For the text-containing cell, return its midpoint in [x, y] coordinate format. 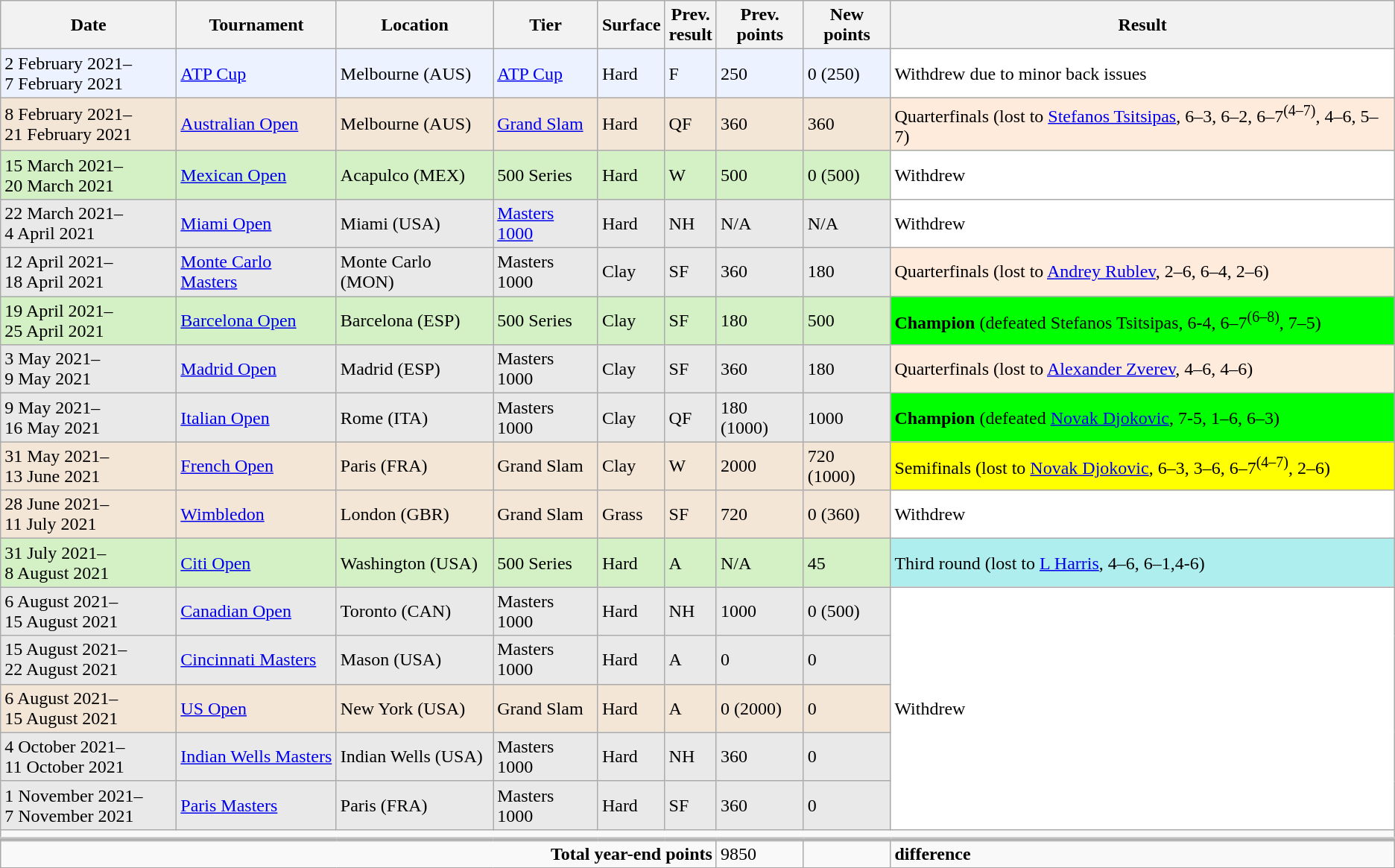
Canadian Open [256, 611]
Paris Masters [256, 805]
Location [414, 25]
Madrid Open [256, 370]
3 May 2021–9 May 2021 [89, 370]
Quarterfinals (lost to Alexander Zverev, 4–6, 4–6) [1142, 370]
Withdrew due to minor back issues [1142, 73]
Rome (ITA) [414, 417]
Mason (USA) [414, 660]
15 March 2021–20 March 2021 [89, 174]
Tournament [256, 25]
12 April 2021–18 April 2021 [89, 273]
US Open [256, 708]
720 (1000) [847, 466]
180 (1000) [760, 417]
Washington (USA) [414, 563]
F [690, 73]
Barcelona (ESP) [414, 320]
New York (USA) [414, 708]
Prev.points [760, 25]
2000 [760, 466]
4 October 2021–11 October 2021 [89, 757]
Madrid (ESP) [414, 370]
0 (250) [847, 73]
Surface [631, 25]
45 [847, 563]
difference [1142, 854]
Semifinals (lost to Novak Djokovic, 6–3, 3–6, 6–7(4–7), 2–6) [1142, 466]
Tier [545, 25]
Toronto (CAN) [414, 611]
Italian Open [256, 417]
9850 [760, 854]
Wimbledon [256, 514]
1 November 2021–7 November 2021 [89, 805]
French Open [256, 466]
0 (2000) [760, 708]
Indian Wells Masters [256, 757]
250 [760, 73]
Third round (lost to L Harris, 4–6, 6–1,4-6) [1142, 563]
Australian Open [256, 124]
8 February 2021–21 February 2021 [89, 124]
Monte Carlo (MON) [414, 273]
Citi Open [256, 563]
9 May 2021–16 May 2021 [89, 417]
Total year-end points [359, 854]
Indian Wells (USA) [414, 757]
28 June 2021–11 July 2021 [89, 514]
Barcelona Open [256, 320]
31 May 2021–13 June 2021 [89, 466]
Result [1142, 25]
22 March 2021–4 April 2021 [89, 224]
Champion (defeated Stefanos Tsitsipas, 6-4, 6–7(6–8), 7–5) [1142, 320]
Miami Open [256, 224]
London (GBR) [414, 514]
Prev.result [690, 25]
Champion (defeated Novak Djokovic, 7-5, 1–6, 6–3) [1142, 417]
Miami (USA) [414, 224]
Quarterfinals (lost to Andrey Rublev, 2–6, 6–4, 2–6) [1142, 273]
Mexican Open [256, 174]
Quarterfinals (lost to Stefanos Tsitsipas, 6–3, 6–2, 6–7(4–7), 4–6, 5–7) [1142, 124]
31 July 2021–8 August 2021 [89, 563]
Grass [631, 514]
Acapulco (MEX) [414, 174]
Monte Carlo Masters [256, 273]
2 February 2021–7 February 2021 [89, 73]
Date [89, 25]
15 August 2021–22 August 2021 [89, 660]
720 [760, 514]
19 April 2021–25 April 2021 [89, 320]
0 (360) [847, 514]
Newpoints [847, 25]
Cincinnati Masters [256, 660]
